Determine the [x, y] coordinate at the center of the cell enclosing the given text.  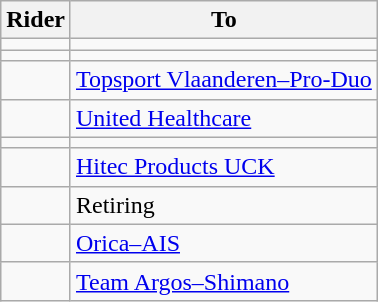
Hitec Products UCK [224, 167]
United Healthcare [224, 118]
To [224, 20]
Topsport Vlaanderen–Pro-Duo [224, 80]
Team Argos–Shimano [224, 281]
Retiring [224, 205]
Rider [36, 20]
Orica–AIS [224, 243]
